Identify which cell holds the provided text, then report its [X, Y] central coordinate. 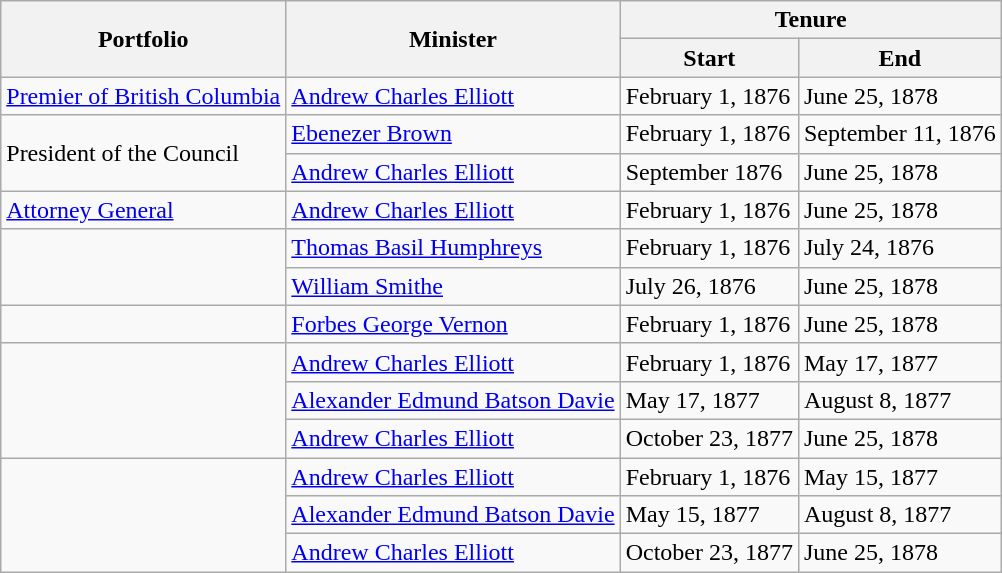
Thomas Basil Humphreys [453, 248]
William Smithe [453, 286]
Attorney General [144, 210]
Premier of British Columbia [144, 96]
July 26, 1876 [709, 286]
July 24, 1876 [900, 248]
September 1876 [709, 172]
Forbes George Vernon [453, 324]
President of the Council [144, 153]
Ebenezer Brown [453, 134]
Minister [453, 39]
September 11, 1876 [900, 134]
End [900, 58]
Tenure [810, 20]
Start [709, 58]
Portfolio [144, 39]
